Capture the cell that displays the provided text and extract its [x, y] central coordinate. 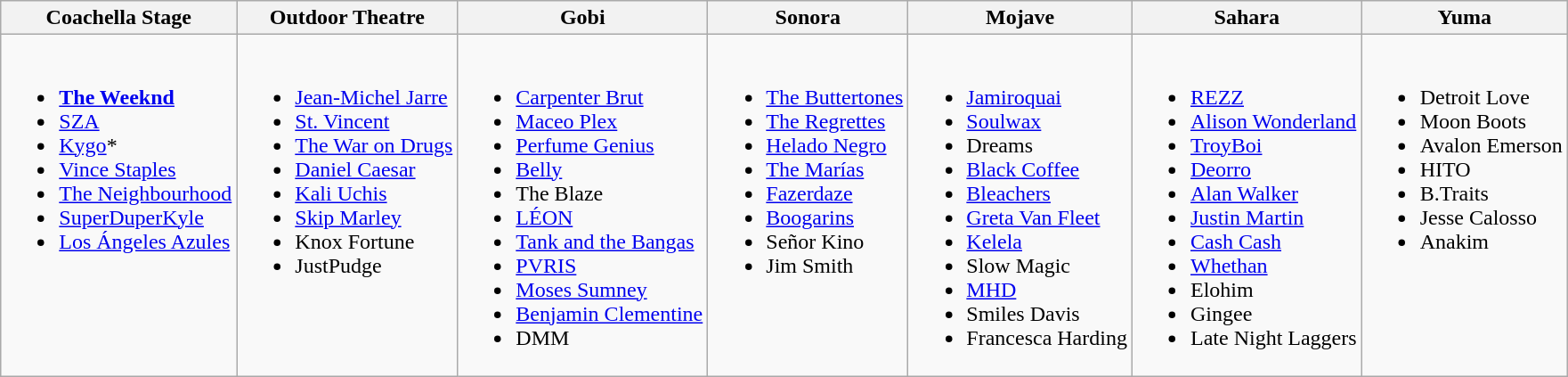
Mojave [1020, 18]
JamiroquaiSoulwaxDreamsBlack CoffeeBleachersGreta Van FleetKelelaSlow MagicMHDSmiles DavisFrancesca Harding [1020, 205]
The WeekndSZAKygo*Vince StaplesThe NeighbourhoodSuperDuperKyleLos Ángeles Azules [119, 205]
Detroit Love Moon BootsAvalon EmersonHITOB.TraitsJesse CalossoAnakim [1464, 205]
REZZAlison WonderlandTroyBoiDeorroAlan WalkerJustin MartinCash CashWhethanElohimGingeeLate Night Laggers [1247, 205]
Sonora [808, 18]
Jean-Michel JarreSt. VincentThe War on DrugsDaniel CaesarKali UchisSkip MarleyKnox FortuneJustPudge [347, 205]
Gobi [582, 18]
Carpenter BrutMaceo PlexPerfume GeniusBellyThe BlazeLÉONTank and the BangasPVRISMoses SumneyBenjamin ClementineDMM [582, 205]
Sahara [1247, 18]
Yuma [1464, 18]
Outdoor Theatre [347, 18]
The ButtertonesThe RegrettesHelado NegroThe MaríasFazerdazeBoogarinsSeñor KinoJim Smith [808, 205]
Coachella Stage [119, 18]
